For the text-containing cell, return its midpoint in [x, y] coordinate format. 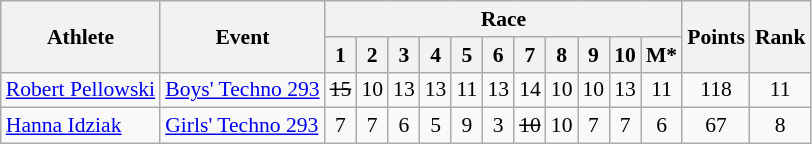
2 [372, 55]
Boys' Techno 293 [242, 90]
Hanna Idziak [80, 126]
Robert Pellowski [80, 90]
67 [716, 126]
15 [341, 90]
1 [341, 55]
118 [716, 90]
Rank [780, 36]
Points [716, 36]
14 [530, 90]
Event [242, 36]
Athlete [80, 36]
M* [662, 55]
Race [504, 19]
4 [436, 55]
Girls' Techno 293 [242, 126]
